Determine the (X, Y) coordinate at the center of the cell enclosing the given text.  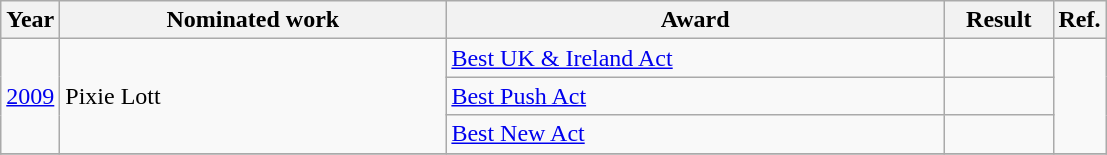
2009 (30, 96)
Year (30, 20)
Pixie Lott (253, 96)
Ref. (1080, 20)
Best New Act (696, 134)
Best UK & Ireland Act (696, 58)
Award (696, 20)
Best Push Act (696, 96)
Result (998, 20)
Nominated work (253, 20)
